Locate the cell with the specified text and output its [x, y] center coordinate. 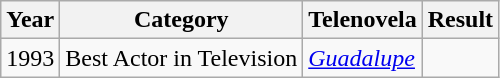
Category [182, 20]
1993 [30, 58]
Guadalupe [363, 58]
Best Actor in Television [182, 58]
Result [460, 20]
Year [30, 20]
Telenovela [363, 20]
